Provide the (X, Y) coordinate of the cell's center where the given text is located.  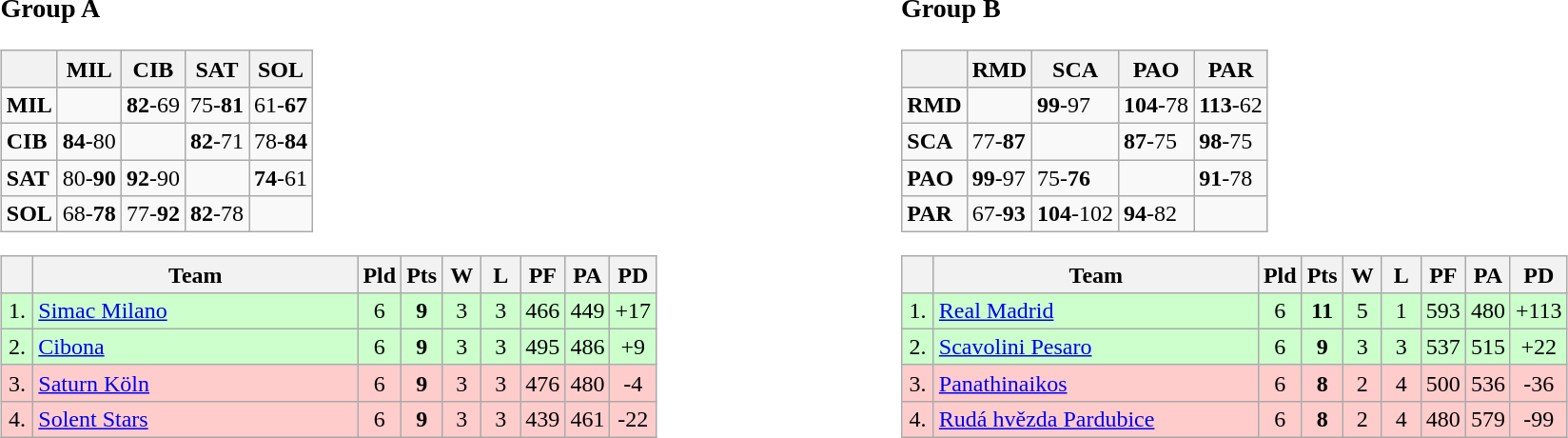
-4 (634, 383)
5 (1362, 310)
-99 (1539, 419)
476 (542, 383)
82-71 (217, 142)
11 (1323, 310)
+113 (1539, 310)
Rudá hvězda Pardubice (1096, 419)
84-80 (89, 142)
Cibona (196, 347)
Real Madrid (1096, 310)
80-90 (89, 178)
74-61 (282, 178)
449 (588, 310)
113-62 (1231, 105)
537 (1442, 347)
91-78 (1231, 178)
87-75 (1157, 142)
68-78 (89, 214)
Solent Stars (196, 419)
+17 (634, 310)
75-81 (217, 105)
579 (1488, 419)
77-87 (999, 142)
61-67 (282, 105)
495 (542, 347)
536 (1488, 383)
461 (588, 419)
466 (542, 310)
104-78 (1157, 105)
82-78 (217, 214)
593 (1442, 310)
75-76 (1075, 178)
Saturn Köln (196, 383)
1 (1401, 310)
Simac Milano (196, 310)
-36 (1539, 383)
67-93 (999, 214)
-22 (634, 419)
104-102 (1075, 214)
92-90 (152, 178)
+22 (1539, 347)
Panathinaikos (1096, 383)
486 (588, 347)
94-82 (1157, 214)
+9 (634, 347)
500 (1442, 383)
78-84 (282, 142)
Scavolini Pesaro (1096, 347)
98-75 (1231, 142)
439 (542, 419)
515 (1488, 347)
82-69 (152, 105)
77-92 (152, 214)
